Capture the cell that displays the provided text and extract its (x, y) central coordinate. 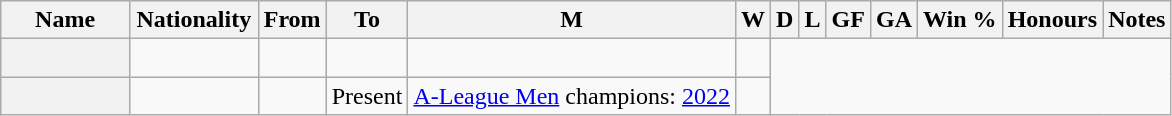
Honours (1052, 20)
D (785, 20)
GF (848, 20)
GA (894, 20)
W (754, 20)
Present (367, 96)
A-League Men champions: 2022 (572, 96)
L (812, 20)
To (367, 20)
Name (66, 20)
M (572, 20)
Nationality (194, 20)
From (292, 20)
Notes (1137, 20)
Win % (960, 20)
